Extract the [x, y] coordinate from the center of the cell holding the provided text.  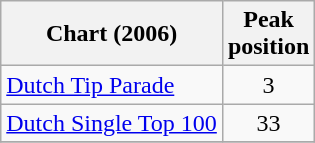
Dutch Tip Parade [112, 85]
3 [268, 85]
Peakposition [268, 34]
Chart (2006) [112, 34]
Dutch Single Top 100 [112, 123]
33 [268, 123]
